For the text-containing cell, return its midpoint in (X, Y) coordinate format. 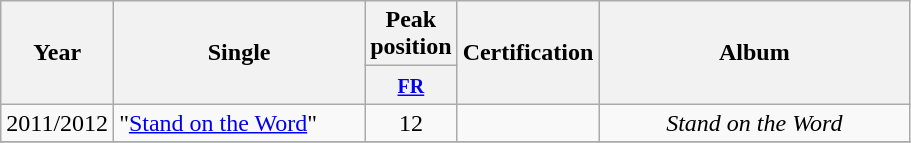
Certification (528, 52)
Single (240, 52)
FR (411, 85)
Peak position (411, 34)
Stand on the Word (754, 123)
Album (754, 52)
12 (411, 123)
"Stand on the Word" (240, 123)
Year (58, 52)
2011/2012 (58, 123)
